Extract the (X, Y) coordinate from the center of the cell holding the provided text.  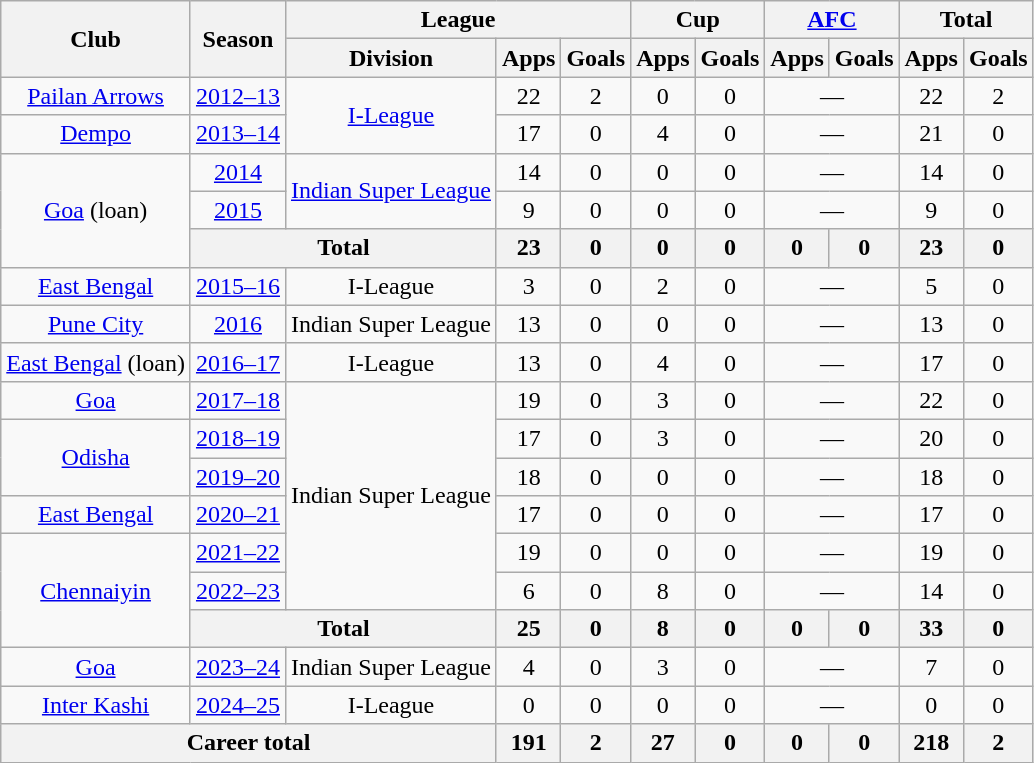
2016 (238, 324)
2017–18 (238, 400)
33 (931, 629)
191 (528, 743)
2023–24 (238, 667)
League (458, 20)
Inter Kashi (96, 705)
East Bengal (loan) (96, 362)
Chennaiyin (96, 591)
Division (390, 58)
2015 (238, 210)
Odisha (96, 457)
20 (931, 438)
Goa (loan) (96, 210)
2019–20 (238, 477)
2015–16 (238, 286)
2021–22 (238, 553)
Career total (249, 743)
25 (528, 629)
21 (931, 134)
Club (96, 39)
5 (931, 286)
27 (663, 743)
2016–17 (238, 362)
Pailan Arrows (96, 96)
2020–21 (238, 515)
AFC (832, 20)
Dempo (96, 134)
218 (931, 743)
7 (931, 667)
2013–14 (238, 134)
2024–25 (238, 705)
2014 (238, 172)
2018–19 (238, 438)
Season (238, 39)
2012–13 (238, 96)
2022–23 (238, 591)
Cup (698, 20)
Pune City (96, 324)
6 (528, 591)
